Extract the [X, Y] coordinate from the center of the cell holding the provided text.  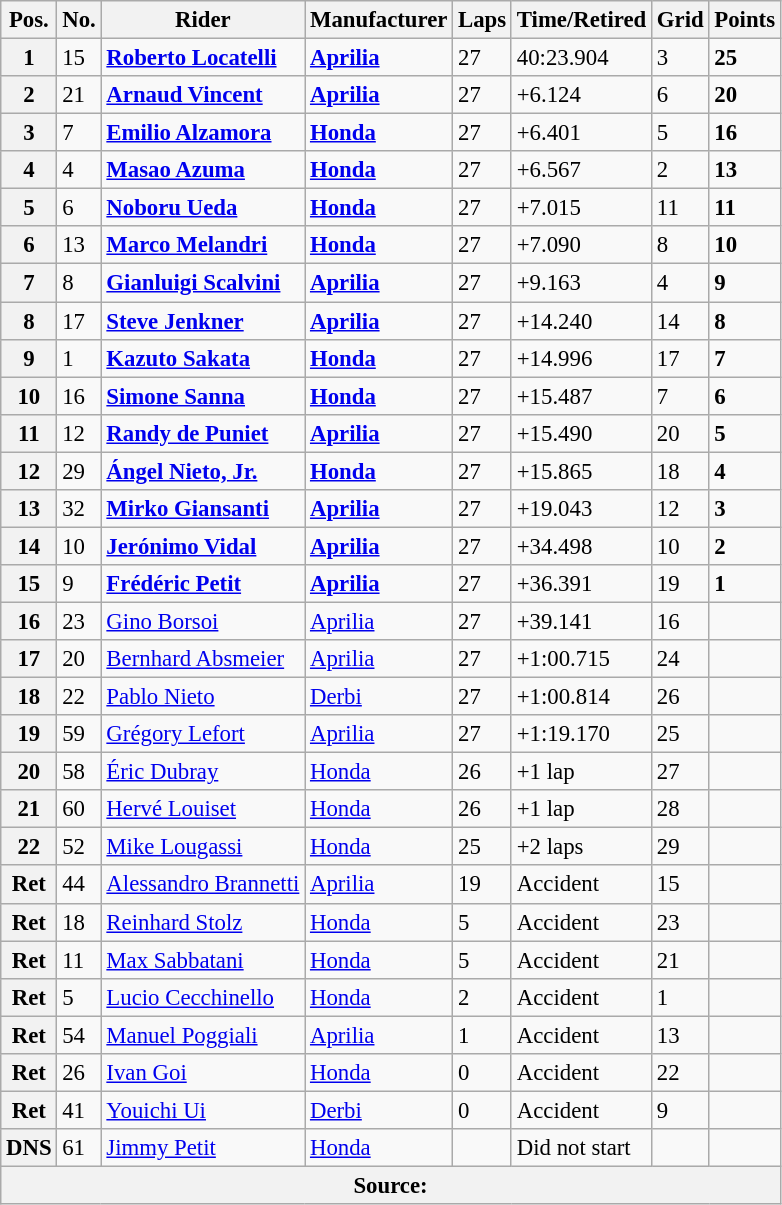
Steve Jenkner [203, 321]
Éric Dubray [203, 772]
61 [79, 1148]
Masao Azuma [203, 170]
Mirko Giansanti [203, 509]
Time/Retired [581, 20]
Marco Melandri [203, 245]
+9.163 [581, 283]
+14.996 [581, 358]
Mike Lougassi [203, 847]
40:23.904 [581, 58]
+6.124 [581, 95]
+2 laps [581, 847]
Did not start [581, 1148]
44 [79, 885]
41 [79, 1110]
Lucio Cecchinello [203, 997]
Manufacturer [379, 20]
Grid [680, 20]
Points [744, 20]
+7.015 [581, 208]
+7.090 [581, 245]
Grégory Lefort [203, 734]
Gianluigi Scalvini [203, 283]
+6.567 [581, 170]
Source: [391, 1185]
58 [79, 772]
+1:00.814 [581, 697]
Ángel Nieto, Jr. [203, 471]
59 [79, 734]
+34.498 [581, 546]
Frédéric Petit [203, 584]
+15.487 [581, 396]
Kazuto Sakata [203, 358]
Manuel Poggiali [203, 1035]
Ivan Goi [203, 1073]
Rider [203, 20]
Youichi Ui [203, 1110]
Alessandro Brannetti [203, 885]
Max Sabbatani [203, 960]
Emilio Alzamora [203, 133]
+15.490 [581, 433]
32 [79, 509]
Simone Sanna [203, 396]
Bernhard Absmeier [203, 659]
DNS [29, 1148]
Gino Borsoi [203, 621]
Arnaud Vincent [203, 95]
+15.865 [581, 471]
Reinhard Stolz [203, 922]
Jerónimo Vidal [203, 546]
Pos. [29, 20]
+39.141 [581, 621]
Noboru Ueda [203, 208]
No. [79, 20]
24 [680, 659]
60 [79, 809]
+1:19.170 [581, 734]
+14.240 [581, 321]
+19.043 [581, 509]
Hervé Louiset [203, 809]
Jimmy Petit [203, 1148]
+36.391 [581, 584]
Pablo Nieto [203, 697]
54 [79, 1035]
Laps [482, 20]
+1:00.715 [581, 659]
+6.401 [581, 133]
52 [79, 847]
Randy de Puniet [203, 433]
Roberto Locatelli [203, 58]
28 [680, 809]
